Return the (x, y) coordinate for the center point of the cell that contains the specified text.  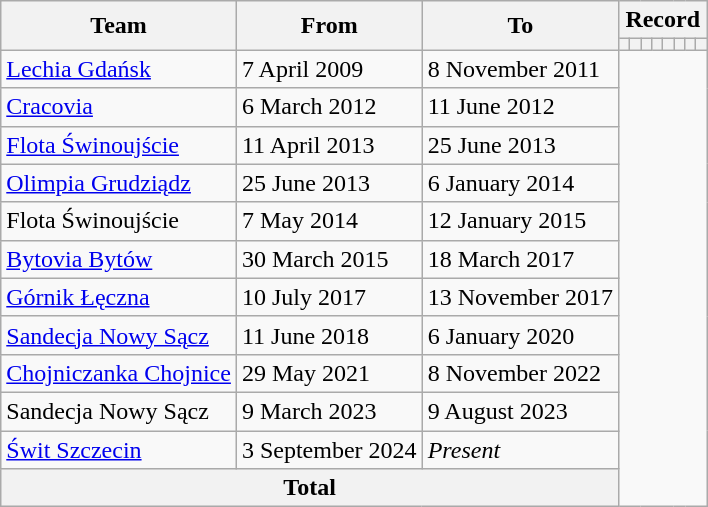
10 July 2017 (329, 297)
29 May 2021 (329, 373)
Świt Szczecin (119, 449)
Cracovia (119, 107)
12 January 2015 (520, 221)
30 March 2015 (329, 259)
11 April 2013 (329, 145)
6 March 2012 (329, 107)
9 March 2023 (329, 411)
9 August 2023 (520, 411)
Team (119, 26)
8 November 2022 (520, 373)
Lechia Gdańsk (119, 69)
3 September 2024 (329, 449)
7 May 2014 (329, 221)
6 January 2020 (520, 335)
Olimpia Grudziądz (119, 183)
To (520, 26)
Record (662, 20)
Bytovia Bytów (119, 259)
Total (310, 488)
From (329, 26)
11 June 2018 (329, 335)
8 November 2011 (520, 69)
Górnik Łęczna (119, 297)
7 April 2009 (329, 69)
Present (520, 449)
13 November 2017 (520, 297)
11 June 2012 (520, 107)
6 January 2014 (520, 183)
Chojniczanka Chojnice (119, 373)
18 March 2017 (520, 259)
